Extract the (X, Y) coordinate from the center of the cell holding the provided text.  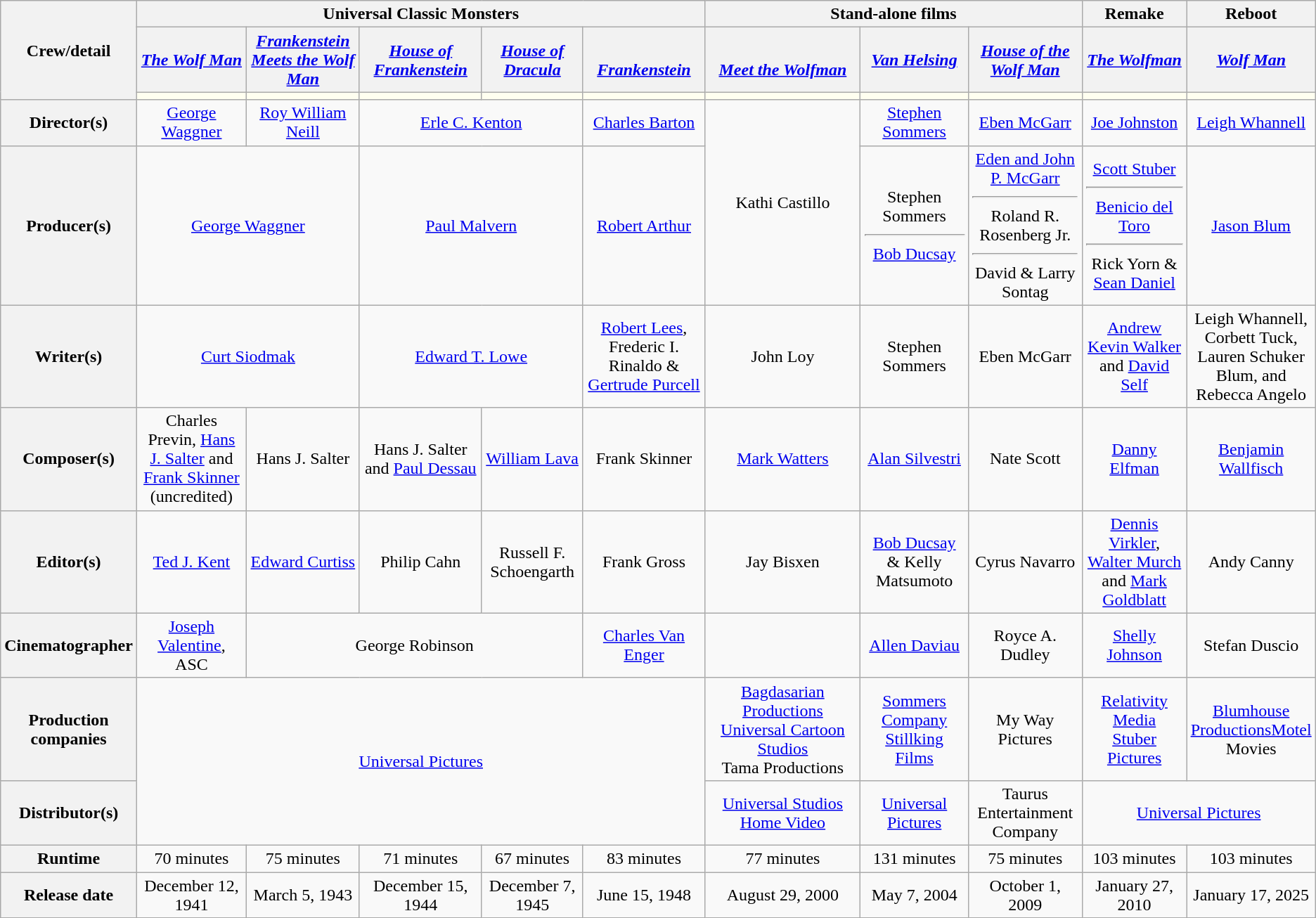
Robert Arthur (644, 225)
Russell F. Schoengarth (532, 562)
Release date (69, 894)
Stand-alone films (894, 14)
October 1, 2009 (1025, 894)
Shelly Johnson (1135, 645)
Frank Gross (644, 562)
Jay Bisxen (783, 562)
Editor(s) (69, 562)
The Wolfman (1135, 60)
Stefan Duscio (1251, 645)
Nate Scott (1025, 459)
June 15, 1948 (644, 894)
Runtime (69, 858)
Bob Ducsay & Kelly Matsumoto (914, 562)
Andrew Kevin Walker and David Self (1135, 356)
Danny Elfman (1135, 459)
Distributor(s) (69, 813)
Frankenstein Meets the Wolf Man (302, 60)
131 minutes (914, 858)
Remake (1135, 14)
Universal Classic Monsters (420, 14)
George Robinson (415, 645)
Paul Malvern (471, 225)
Wolf Man (1251, 60)
Ted J. Kent (191, 562)
December 7, 1945 (532, 894)
67 minutes (532, 858)
Benjamin Wallfisch (1251, 459)
Roy William Neill (302, 122)
January 17, 2025 (1251, 894)
Cinematographer (69, 645)
Erle C. Kenton (471, 122)
Allen Daviau (914, 645)
Joe Johnston (1135, 122)
Dennis Virkler, Walter Murch and Mark Goldblatt (1135, 562)
71 minutes (420, 858)
Charles Previn, Hans J. Salter and Frank Skinner (uncredited) (191, 459)
Charles Van Enger (644, 645)
Stephen SommersBob Ducsay (914, 225)
Curt Siodmak (247, 356)
John Loy (783, 356)
Edward Curtiss (302, 562)
Charles Barton (644, 122)
The Wolf Man (191, 60)
Composer(s) (69, 459)
My Way Pictures (1025, 729)
Mark Watters (783, 459)
Bagdasarian ProductionsUniversal Cartoon StudiosTama Productions (783, 729)
Taurus Entertainment Company (1025, 813)
Royce A. Dudley (1025, 645)
Hans J. Salter (302, 459)
77 minutes (783, 858)
Philip Cahn (420, 562)
May 7, 2004 (914, 894)
Cyrus Navarro (1025, 562)
Scott StuberBenicio del ToroRick Yorn & Sean Daniel (1135, 225)
Edward T. Lowe (471, 356)
December 15, 1944 (420, 894)
Van Helsing (914, 60)
Director(s) (69, 122)
Robert Lees, Frederic I. Rinaldo & Gertrude Purcell (644, 356)
Jason Blum (1251, 225)
House of Frankenstein (420, 60)
83 minutes (644, 858)
Universal Studios Home Video (783, 813)
Hans J. Salter and Paul Dessau (420, 459)
Crew/detail (69, 51)
Eden and John P. McGarrRoland R. Rosenberg Jr.David & Larry Sontag (1025, 225)
William Lava (532, 459)
Kathi Castillo (783, 202)
Joseph Valentine, ASC (191, 645)
Production companies (69, 729)
Leigh Whannell, Corbett Tuck, Lauren Schuker Blum, and Rebecca Angelo (1251, 356)
Writer(s) (69, 356)
March 5, 1943 (302, 894)
January 27, 2010 (1135, 894)
Reboot (1251, 14)
Frank Skinner (644, 459)
Meet the Wolfman (783, 60)
August 29, 2000 (783, 894)
Frankenstein (644, 60)
House of Dracula (532, 60)
Alan Silvestri (914, 459)
Blumhouse ProductionsMotel Movies (1251, 729)
December 12, 1941 (191, 894)
House of the Wolf Man (1025, 60)
Relativity MediaStuber Pictures (1135, 729)
70 minutes (191, 858)
Producer(s) (69, 225)
Sommers CompanyStillking Films (914, 729)
Leigh Whannell (1251, 122)
Andy Canny (1251, 562)
